Extract the (x, y) coordinate from the center of the cell holding the provided text.  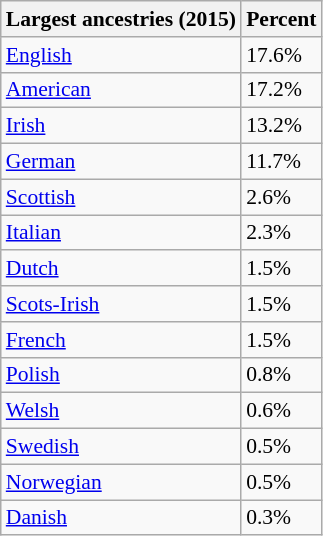
Polish (121, 375)
Swedish (121, 447)
0.6% (281, 411)
Danish (121, 518)
Welsh (121, 411)
German (121, 162)
Dutch (121, 269)
English (121, 55)
17.2% (281, 90)
0.3% (281, 518)
13.2% (281, 126)
French (121, 340)
Scottish (121, 197)
17.6% (281, 55)
Norwegian (121, 482)
American (121, 90)
Percent (281, 19)
Italian (121, 233)
11.7% (281, 162)
2.3% (281, 233)
2.6% (281, 197)
0.8% (281, 375)
Scots-Irish (121, 304)
Irish (121, 126)
Largest ancestries (2015) (121, 19)
